Scan for the cell matching the given text and deliver its (x, y) coordinate at center. 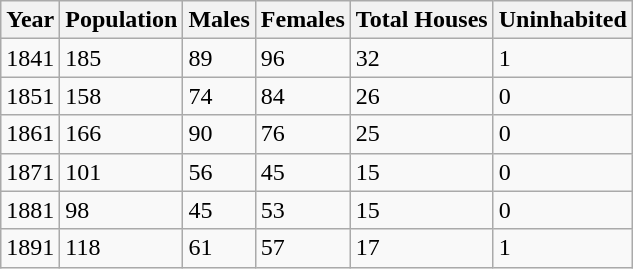
74 (219, 96)
Males (219, 20)
89 (219, 58)
90 (219, 134)
158 (122, 96)
96 (302, 58)
32 (422, 58)
53 (302, 210)
1841 (30, 58)
25 (422, 134)
1891 (30, 248)
84 (302, 96)
Total Houses (422, 20)
166 (122, 134)
56 (219, 172)
1851 (30, 96)
101 (122, 172)
185 (122, 58)
61 (219, 248)
Uninhabited (562, 20)
17 (422, 248)
76 (302, 134)
1861 (30, 134)
57 (302, 248)
118 (122, 248)
Year (30, 20)
1881 (30, 210)
Females (302, 20)
26 (422, 96)
98 (122, 210)
Population (122, 20)
1871 (30, 172)
